Search for the cell housing the specified text and yield its (x, y) center coordinate. 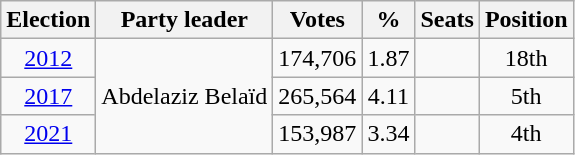
5th (526, 96)
2017 (48, 96)
3.34 (388, 134)
265,564 (318, 96)
Position (526, 20)
Election (48, 20)
1.87 (388, 58)
4.11 (388, 96)
Seats (447, 20)
Votes (318, 20)
Abdelaziz Belaïd (184, 96)
174,706 (318, 58)
153,987 (318, 134)
% (388, 20)
2021 (48, 134)
4th (526, 134)
2012 (48, 58)
18th (526, 58)
Party leader (184, 20)
